Return (X, Y) of the center of cell containing provided text 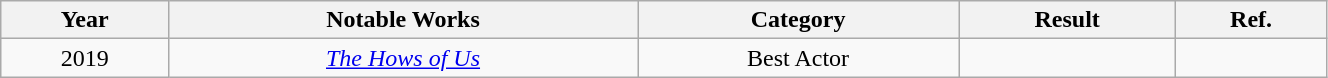
Year (85, 20)
Result (1068, 20)
Ref. (1252, 20)
The Hows of Us (404, 58)
Category (798, 20)
Notable Works (404, 20)
2019 (85, 58)
Best Actor (798, 58)
